Return [x, y] of the center of cell containing provided text 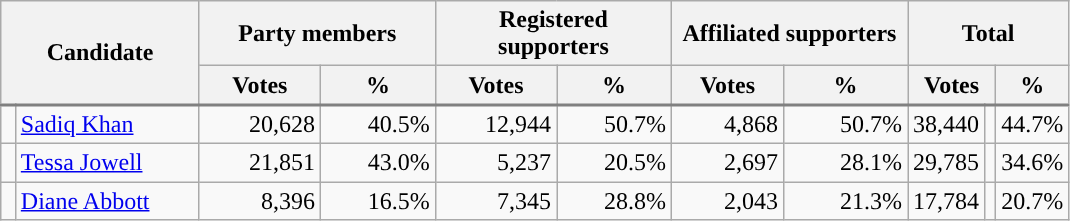
28.1% [846, 162]
Sadiq Khan [107, 124]
Registered supporters [553, 34]
20.5% [614, 162]
20.7% [1032, 201]
Candidate [100, 53]
Tessa Jowell [107, 162]
16.5% [378, 201]
4,868 [727, 124]
2,697 [727, 162]
8,396 [260, 201]
Affiliated supporters [789, 34]
40.5% [378, 124]
38,440 [946, 124]
21,851 [260, 162]
5,237 [496, 162]
7,345 [496, 201]
29,785 [946, 162]
44.7% [1032, 124]
17,784 [946, 201]
12,944 [496, 124]
21.3% [846, 201]
Diane Abbott [107, 201]
2,043 [727, 201]
Total [988, 34]
20,628 [260, 124]
Party members [317, 34]
34.6% [1032, 162]
43.0% [378, 162]
28.8% [614, 201]
